Capture the cell that displays the provided text and extract its [x, y] central coordinate. 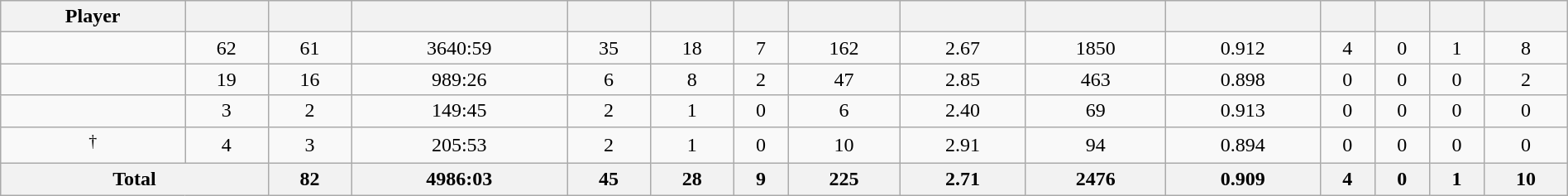
† [93, 146]
0.898 [1244, 79]
162 [844, 48]
7 [761, 48]
2.85 [963, 79]
Total [134, 179]
225 [844, 179]
47 [844, 79]
94 [1095, 146]
62 [227, 48]
3640:59 [460, 48]
463 [1095, 79]
0.912 [1244, 48]
989:26 [460, 79]
2.67 [963, 48]
61 [309, 48]
205:53 [460, 146]
2.71 [963, 179]
9 [761, 179]
2.40 [963, 111]
0.909 [1244, 179]
0.913 [1244, 111]
1850 [1095, 48]
45 [609, 179]
18 [691, 48]
149:45 [460, 111]
16 [309, 79]
28 [691, 179]
0.894 [1244, 146]
35 [609, 48]
4986:03 [460, 179]
19 [227, 79]
69 [1095, 111]
2.91 [963, 146]
Player [93, 17]
2476 [1095, 179]
82 [309, 179]
